Output the [X, Y] coordinate of the center of the cell containing the given text.  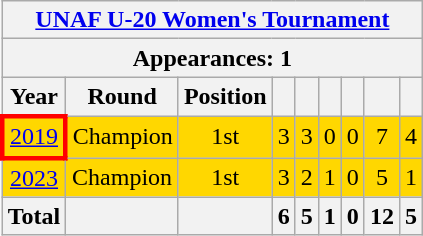
12 [382, 216]
2019 [34, 136]
6 [284, 216]
Year [34, 97]
Appearances: 1 [212, 58]
Position [225, 97]
7 [382, 136]
2 [306, 178]
UNAF U-20 Women's Tournament [212, 20]
4 [410, 136]
2023 [34, 178]
Total [34, 216]
Round [122, 97]
